Return (X, Y) of the center of cell containing provided text 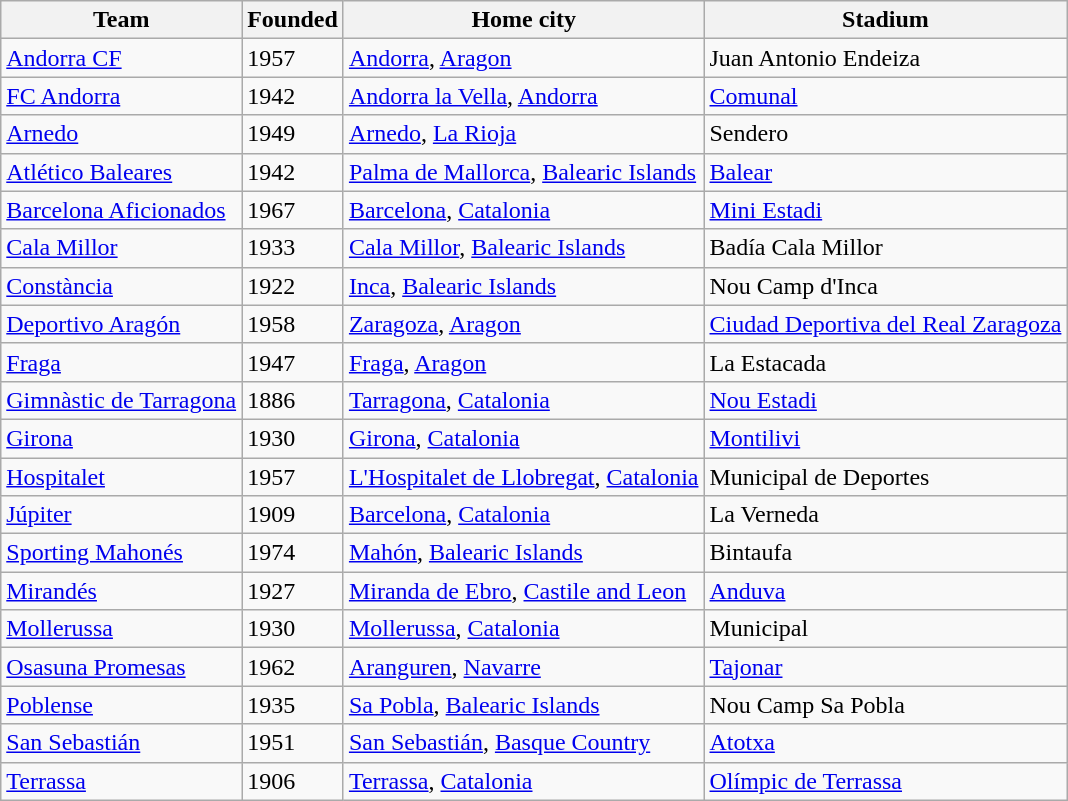
1974 (293, 553)
Aranguren, Navarre (524, 667)
1962 (293, 667)
Fraga, Aragon (524, 362)
Júpiter (122, 515)
Tarragona, Catalonia (524, 400)
Cala Millor, Balearic Islands (524, 248)
Badía Cala Millor (886, 248)
Founded (293, 20)
Municipal (886, 629)
Atotxa (886, 743)
Mollerussa, Catalonia (524, 629)
San Sebastián (122, 743)
1949 (293, 134)
Sa Pobla, Balearic Islands (524, 705)
Ciudad Deportiva del Real Zaragoza (886, 324)
1909 (293, 515)
Olímpic de Terrassa (886, 781)
Bintaufa (886, 553)
Cala Millor (122, 248)
1951 (293, 743)
1886 (293, 400)
Arnedo, La Rioja (524, 134)
1967 (293, 210)
1933 (293, 248)
Andorra, Aragon (524, 58)
Mini Estadi (886, 210)
Tajonar (886, 667)
Sendero (886, 134)
Constància (122, 286)
Inca, Balearic Islands (524, 286)
1958 (293, 324)
Girona, Catalonia (524, 438)
La Verneda (886, 515)
Nou Camp d'Inca (886, 286)
Terrassa (122, 781)
Andorra CF (122, 58)
Gimnàstic de Tarragona (122, 400)
Stadium (886, 20)
FC Andorra (122, 96)
La Estacada (886, 362)
L'Hospitalet de Llobregat, Catalonia (524, 477)
Atlético Baleares (122, 172)
Miranda de Ebro, Castile and Leon (524, 591)
Team (122, 20)
Mahón, Balearic Islands (524, 553)
Home city (524, 20)
San Sebastián, Basque Country (524, 743)
1947 (293, 362)
Poblense (122, 705)
Girona (122, 438)
1906 (293, 781)
Comunal (886, 96)
Balear (886, 172)
Montilivi (886, 438)
Terrassa, Catalonia (524, 781)
Mollerussa (122, 629)
Zaragoza, Aragon (524, 324)
1927 (293, 591)
Juan Antonio Endeiza (886, 58)
Fraga (122, 362)
Anduva (886, 591)
Andorra la Vella, Andorra (524, 96)
Palma de Mallorca, Balearic Islands (524, 172)
Hospitalet (122, 477)
Municipal de Deportes (886, 477)
Barcelona Aficionados (122, 210)
Sporting Mahonés (122, 553)
Mirandés (122, 591)
Nou Estadi (886, 400)
1935 (293, 705)
Nou Camp Sa Pobla (886, 705)
Osasuna Promesas (122, 667)
Deportivo Aragón (122, 324)
Arnedo (122, 134)
1922 (293, 286)
